Pinpoint the cell where the given text exists, returning its [x, y] midpoint coordinate. 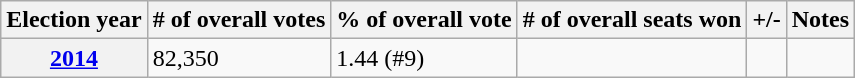
Election year [74, 20]
+/- [766, 20]
1.44 (#9) [424, 58]
# of overall votes [239, 20]
82,350 [239, 58]
Notes [820, 20]
2014 [74, 58]
# of overall seats won [632, 20]
% of overall vote [424, 20]
